Search for the cell housing the specified text and yield its (X, Y) center coordinate. 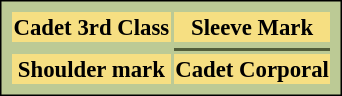
Sleeve Mark (252, 27)
Cadet Corporal (252, 69)
Shoulder mark (92, 69)
Cadet 3rd Class (92, 27)
